Pinpoint the cell where the given text exists, returning its [X, Y] midpoint coordinate. 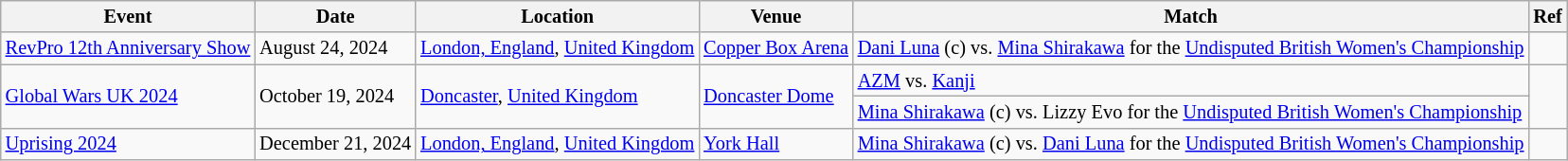
Match [1191, 16]
December 21, 2024 [335, 144]
Uprising 2024 [128, 144]
RevPro 12th Anniversary Show [128, 48]
Doncaster Dome [776, 97]
Mina Shirakawa (c) vs. Dani Luna for the Undisputed British Women's Championship [1191, 144]
August 24, 2024 [335, 48]
Ref [1547, 16]
Mina Shirakawa (c) vs. Lizzy Evo for the Undisputed British Women's Championship [1191, 112]
Dani Luna (c) vs. Mina Shirakawa for the Undisputed British Women's Championship [1191, 48]
Date [335, 16]
AZM vs. Kanji [1191, 80]
Venue [776, 16]
Copper Box Arena [776, 48]
October 19, 2024 [335, 97]
Location [557, 16]
Global Wars UK 2024 [128, 97]
Event [128, 16]
York Hall [776, 144]
Doncaster, United Kingdom [557, 97]
